Detect which cell encompasses the target text, then output its (X, Y) center coordinate. 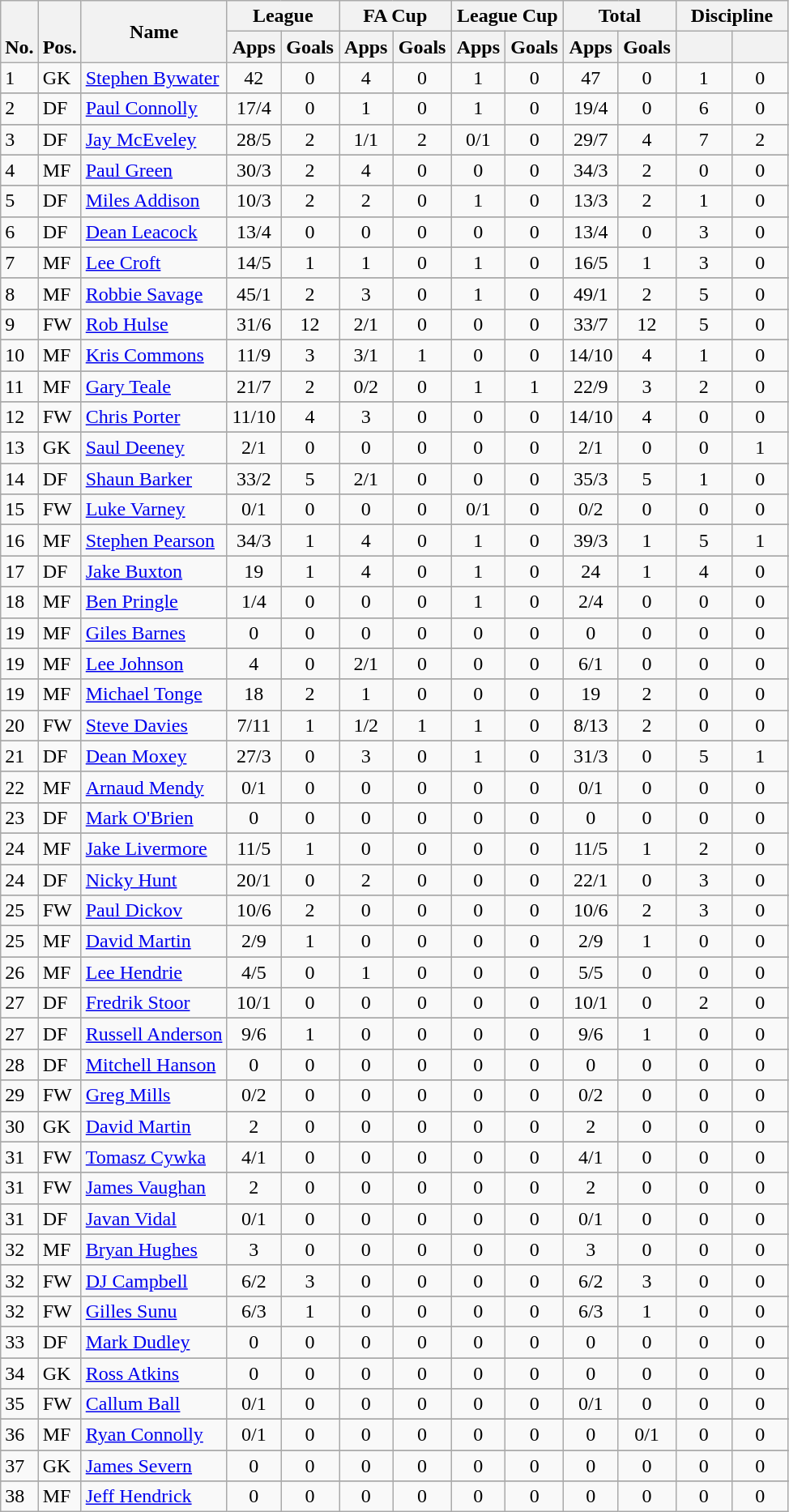
Paul Dickov (154, 911)
Lee Johnson (154, 664)
22/9 (591, 387)
Paul Green (154, 170)
33 (19, 1342)
8 (19, 293)
29/7 (591, 139)
31/6 (254, 324)
1/2 (366, 725)
28 (19, 1065)
Miles Addison (154, 201)
Ross Atkins (154, 1373)
21/7 (254, 387)
34 (19, 1373)
Robbie Savage (154, 293)
Name (154, 32)
Ryan Connolly (154, 1435)
13 (19, 448)
Lee Croft (154, 263)
Dean Moxey (154, 756)
Jay McEveley (154, 139)
20 (19, 725)
22 (19, 787)
16 (19, 540)
8/13 (591, 725)
Dean Leacock (154, 232)
19/4 (591, 109)
Tomasz Cywka (154, 1157)
47 (591, 78)
35/3 (591, 479)
1/1 (366, 139)
Greg Mills (154, 1096)
Bryan Hughes (154, 1249)
14/5 (254, 263)
37 (19, 1466)
Ben Pringle (154, 602)
42 (254, 78)
Michael Tonge (154, 694)
Mitchell Hanson (154, 1065)
17/4 (254, 109)
Jake Livermore (154, 848)
39/3 (591, 540)
1/4 (254, 602)
James Severn (154, 1466)
3/1 (366, 355)
Arnaud Mendy (154, 787)
Chris Porter (154, 417)
DJ Campbell (154, 1280)
9 (19, 324)
7/11 (254, 725)
28/5 (254, 139)
Mark Dudley (154, 1342)
29 (19, 1096)
14 (19, 479)
Javan Vidal (154, 1219)
Nicky Hunt (154, 879)
38 (19, 1497)
10/3 (254, 201)
Fredrik Stoor (154, 1003)
Rob Hulse (154, 324)
Russell Anderson (154, 1034)
49/1 (591, 293)
11/10 (254, 417)
League Cup (507, 16)
2/4 (591, 602)
Giles Barnes (154, 633)
Stephen Pearson (154, 540)
15 (19, 510)
4/5 (254, 972)
Discipline (732, 16)
Gary Teale (154, 387)
13/3 (591, 201)
20/1 (254, 879)
Mark O'Brien (154, 818)
27/3 (254, 756)
Lee Hendrie (154, 972)
23 (19, 818)
5/5 (591, 972)
Total (621, 16)
League (284, 16)
45/1 (254, 293)
Kris Commons (154, 355)
21 (19, 756)
10 (19, 355)
No. (19, 32)
30 (19, 1126)
FA Cup (395, 16)
Stephen Bywater (154, 78)
17 (19, 571)
Luke Varney (154, 510)
Shaun Barker (154, 479)
Paul Connolly (154, 109)
16/5 (591, 263)
Pos. (60, 32)
26 (19, 972)
33/7 (591, 324)
Jake Buxton (154, 571)
Callum Ball (154, 1404)
11/9 (254, 355)
22/1 (591, 879)
30/3 (254, 170)
35 (19, 1404)
6/1 (591, 664)
36 (19, 1435)
Gilles Sunu (154, 1311)
Jeff Hendrick (154, 1497)
31/3 (591, 756)
Saul Deeney (154, 448)
11 (19, 387)
33/2 (254, 479)
James Vaughan (154, 1188)
Steve Davies (154, 725)
